For the text-containing cell, return its midpoint in (X, Y) coordinate format. 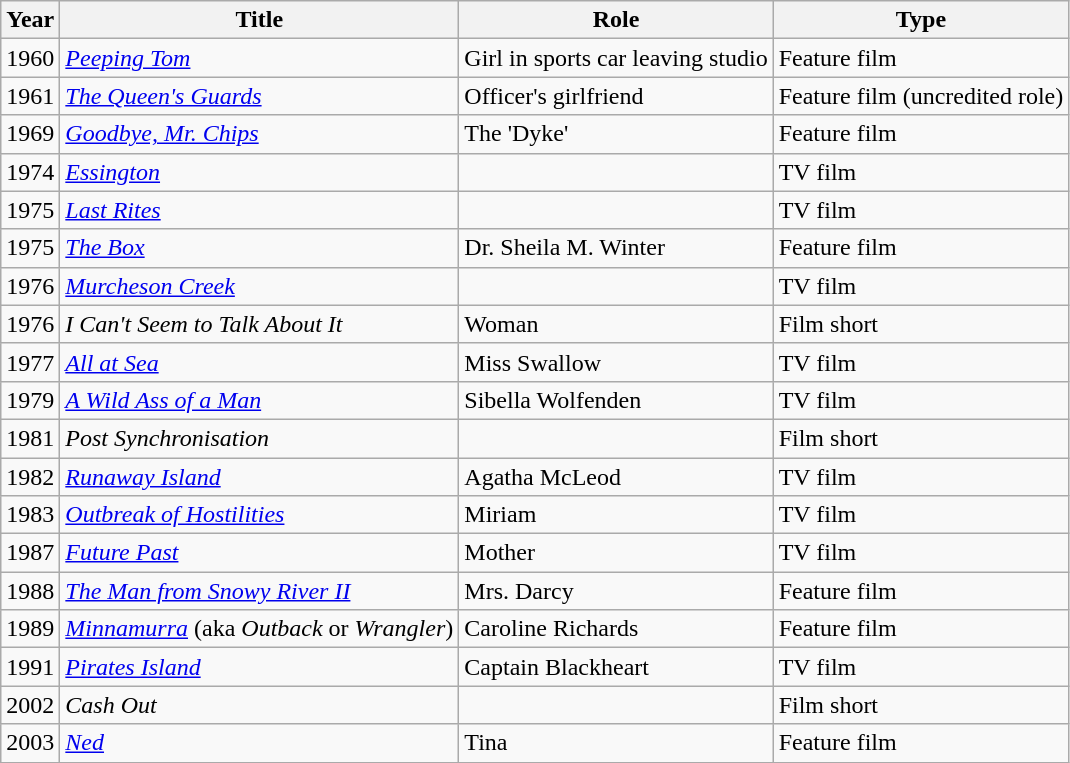
Mother (616, 553)
Mrs. Darcy (616, 591)
2003 (30, 743)
Type (921, 20)
1969 (30, 134)
Woman (616, 324)
1989 (30, 629)
The Man from Snowy River II (260, 591)
Miss Swallow (616, 362)
Agatha McLeod (616, 477)
1982 (30, 477)
1987 (30, 553)
Post Synchronisation (260, 438)
Tina (616, 743)
Girl in sports car leaving studio (616, 58)
Title (260, 20)
The Box (260, 248)
Peeping Tom (260, 58)
Year (30, 20)
Dr. Sheila M. Winter (616, 248)
Minnamurra (aka Outback or Wrangler) (260, 629)
Future Past (260, 553)
1983 (30, 515)
A Wild Ass of a Man (260, 400)
Goodbye, Mr. Chips (260, 134)
1974 (30, 172)
The Queen's Guards (260, 96)
1988 (30, 591)
All at Sea (260, 362)
1960 (30, 58)
Runaway Island (260, 477)
2002 (30, 705)
Captain Blackheart (616, 667)
Essington (260, 172)
Feature film (uncredited role) (921, 96)
1991 (30, 667)
1977 (30, 362)
Cash Out (260, 705)
1979 (30, 400)
Outbreak of Hostilities (260, 515)
1981 (30, 438)
Role (616, 20)
Officer's girlfriend (616, 96)
The 'Dyke' (616, 134)
Pirates Island (260, 667)
Caroline Richards (616, 629)
Miriam (616, 515)
1961 (30, 96)
I Can't Seem to Talk About It (260, 324)
Ned (260, 743)
Sibella Wolfenden (616, 400)
Murcheson Creek (260, 286)
Last Rites (260, 210)
